Provide the (X, Y) coordinate of the cell's center where the given text is located.  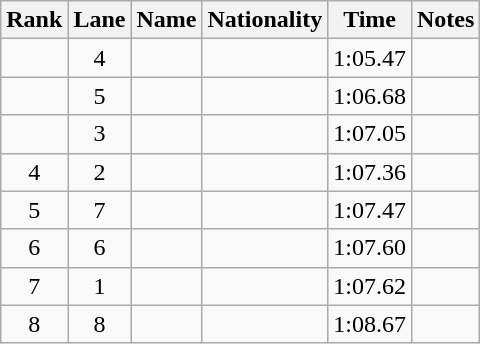
1:07.47 (370, 210)
1:06.68 (370, 96)
Nationality (265, 20)
1:07.36 (370, 172)
2 (100, 172)
Time (370, 20)
Name (166, 20)
1 (100, 286)
Rank (34, 20)
1:05.47 (370, 58)
1:07.05 (370, 134)
1:07.60 (370, 248)
Lane (100, 20)
1:07.62 (370, 286)
1:08.67 (370, 324)
3 (100, 134)
Notes (445, 20)
